Determine the (X, Y) coordinate at the center of the cell enclosing the given text.  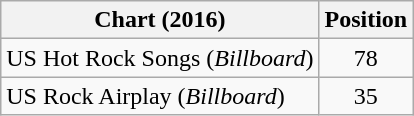
Position (366, 20)
Chart (2016) (160, 20)
35 (366, 96)
US Hot Rock Songs (Billboard) (160, 58)
US Rock Airplay (Billboard) (160, 96)
78 (366, 58)
